Return the (X, Y) coordinate for the center point of the cell that contains the specified text.  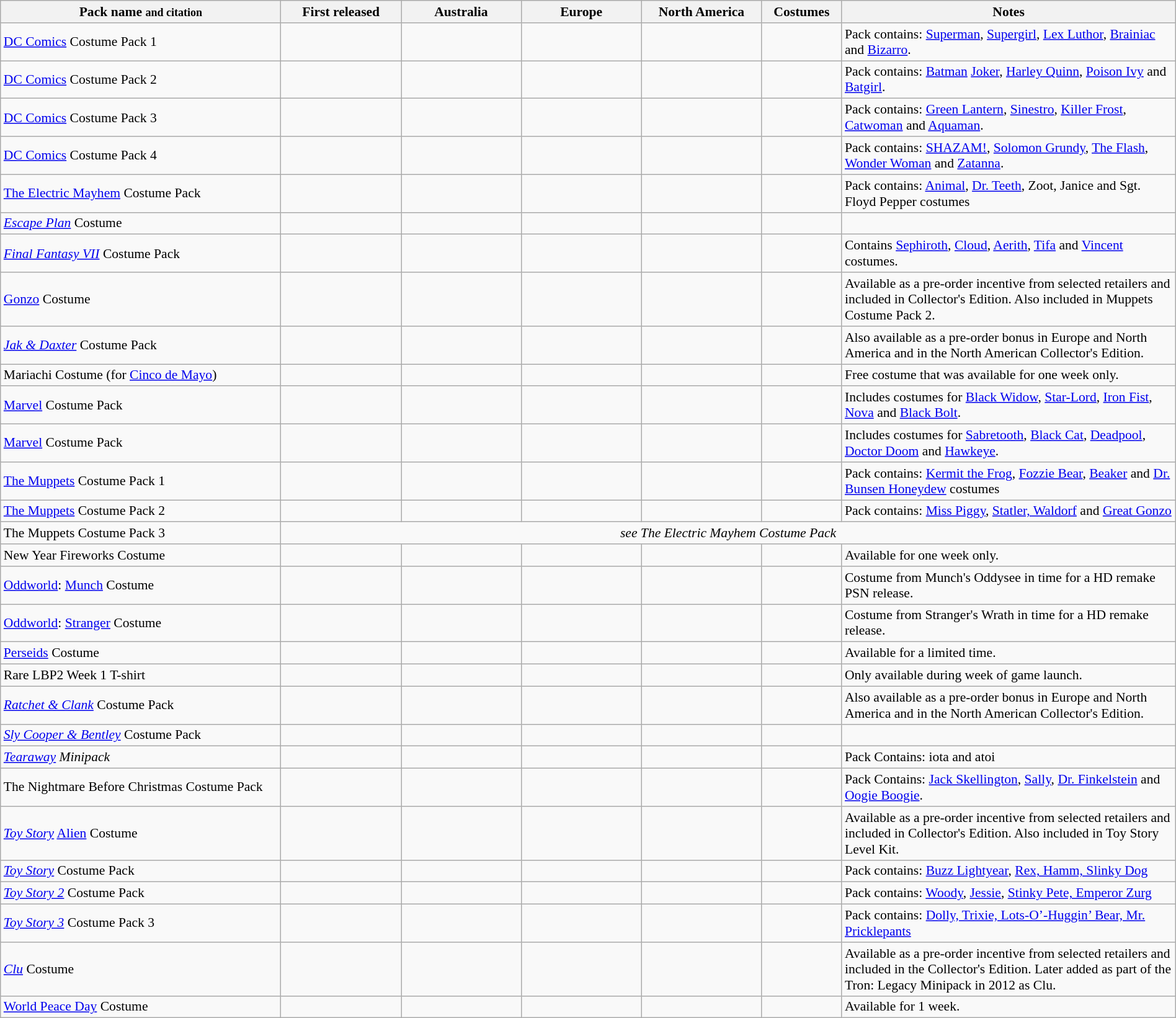
Escape Plan Costume (141, 223)
Only available during week of game launch. (1009, 676)
New Year Fireworks Costume (141, 555)
Pack Contains: iota and atoi (1009, 757)
Notes (1009, 12)
Pack contains: Miss Piggy, Statler, Waldorf and Great Gonzo (1009, 511)
Costume from Stranger's Wrath in time for a HD remake release. (1009, 623)
Pack contains: SHAZAM!, Solomon Grundy, The Flash, Wonder Woman and Zatanna. (1009, 155)
Pack Contains: Jack Skellington, Sally, Dr. Finkelstein and Oogie Boogie. (1009, 788)
Contains Sephiroth, Cloud, Aerith, Tifa and Vincent costumes. (1009, 253)
Pack contains: Superman, Supergirl, Lex Luthor, Brainiac and Bizarro. (1009, 42)
Pack contains: Woody, Jessie, Stinky Pete, Emperor Zurg (1009, 893)
Costume from Munch's Oddysee in time for a HD remake PSN release. (1009, 586)
Jak & Daxter Costume Pack (141, 345)
Rare LBP2 Week 1 T-shirt (141, 676)
Gonzo Costume (141, 299)
Tearaway Minipack (141, 757)
Available as a pre-order incentive from selected retailers and included in Collector's Edition. Also included in Toy Story Level Kit. (1009, 834)
The Muppets Costume Pack 2 (141, 511)
Pack contains: Batman Joker, Harley Quinn, Poison Ivy and Batgirl. (1009, 79)
Costumes (801, 12)
Australia (461, 12)
Toy Story 3 Costume Pack 3 (141, 923)
Clu Costume (141, 969)
DC Comics Costume Pack 1 (141, 42)
Perseids Costume (141, 653)
Mariachi Costume (for Cinco de Mayo) (141, 375)
Toy Story Costume Pack (141, 871)
Available as a pre-order incentive from selected retailers and included in Collector's Edition. Also included in Muppets Costume Pack 2. (1009, 299)
Final Fantasy VII Costume Pack (141, 253)
Toy Story 2 Costume Pack (141, 893)
Oddworld: Munch Costume (141, 586)
Sly Cooper & Bentley Costume Pack (141, 735)
Available for a limited time. (1009, 653)
Europe (581, 12)
Pack contains: Animal, Dr. Teeth, Zoot, Janice and Sgt. Floyd Pepper costumes (1009, 194)
Free costume that was available for one week only. (1009, 375)
Available for 1 week. (1009, 1007)
The Muppets Costume Pack 3 (141, 534)
DC Comics Costume Pack 2 (141, 79)
First released (341, 12)
Pack name and citation (141, 12)
see The Electric Mayhem Costume Pack (728, 534)
The Nightmare Before Christmas Costume Pack (141, 788)
Pack contains: Dolly, Trixie, Lots-O’-Huggin’ Bear, Mr. Pricklepants (1009, 923)
World Peace Day Costume (141, 1007)
Pack contains: Kermit the Frog, Fozzie Bear, Beaker and Dr. Bunsen Honeydew costumes (1009, 481)
North America (702, 12)
Ratchet & Clank Costume Pack (141, 705)
DC Comics Costume Pack 3 (141, 118)
Available for one week only. (1009, 555)
DC Comics Costume Pack 4 (141, 155)
Pack contains: Green Lantern, Sinestro, Killer Frost, Catwoman and Aquaman. (1009, 118)
Includes costumes for Sabretooth, Black Cat, Deadpool, Doctor Doom and Hawkeye. (1009, 443)
The Muppets Costume Pack 1 (141, 481)
The Electric Mayhem Costume Pack (141, 194)
Toy Story Alien Costume (141, 834)
Includes costumes for Black Widow, Star-Lord, Iron Fist, Nova and Black Bolt. (1009, 406)
Oddworld: Stranger Costume (141, 623)
Pack contains: Buzz Lightyear, Rex, Hamm, Slinky Dog (1009, 871)
